From the cell containing the given text, extract its center point as [X, Y] coordinate. 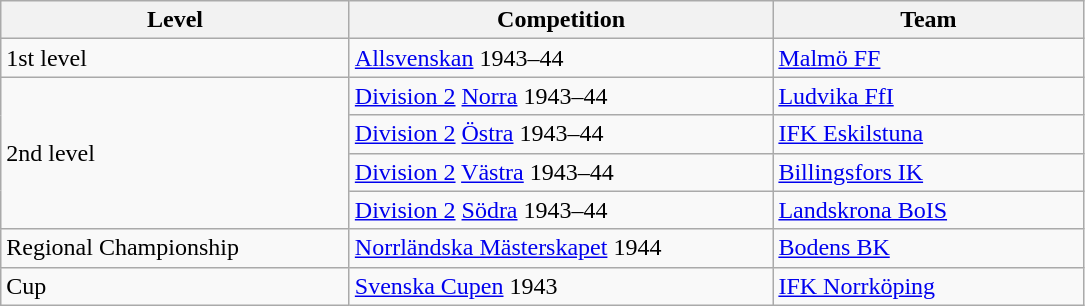
Norrländska Mästerskapet 1944 [561, 248]
Ludvika FfI [928, 96]
Billingsfors IK [928, 172]
Malmö FF [928, 58]
Division 2 Norra 1943–44 [561, 96]
2nd level [176, 153]
Division 2 Västra 1943–44 [561, 172]
IFK Eskilstuna [928, 134]
Division 2 Östra 1943–44 [561, 134]
IFK Norrköping [928, 286]
Competition [561, 20]
Team [928, 20]
1st level [176, 58]
Division 2 Södra 1943–44 [561, 210]
Svenska Cupen 1943 [561, 286]
Allsvenskan 1943–44 [561, 58]
Bodens BK [928, 248]
Regional Championship [176, 248]
Level [176, 20]
Landskrona BoIS [928, 210]
Cup [176, 286]
